Scan for the cell matching the given text and deliver its (x, y) coordinate at center. 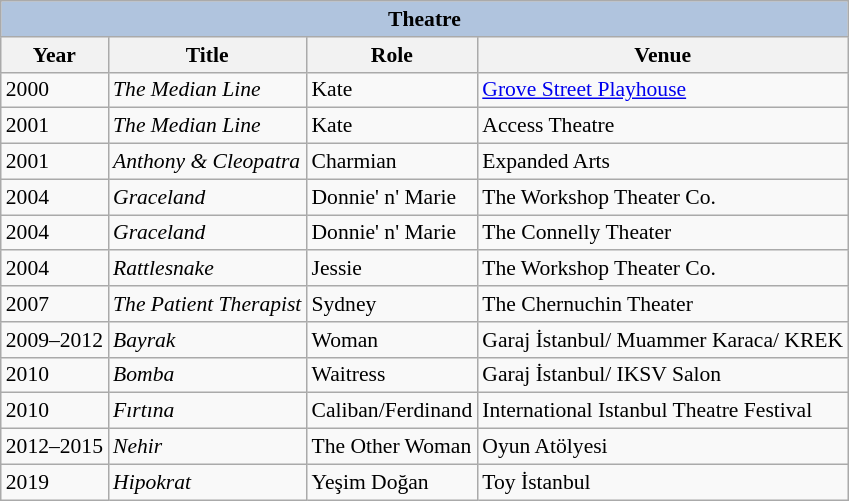
Title (207, 55)
Charmian (392, 162)
Toy İstanbul (662, 482)
International Istanbul Theatre Festival (662, 411)
Hipokrat (207, 482)
Access Theatre (662, 126)
Waitress (392, 375)
Anthony & Cleopatra (207, 162)
Venue (662, 55)
Year (54, 55)
Expanded Arts (662, 162)
2019 (54, 482)
Grove Street Playhouse (662, 90)
Fırtına (207, 411)
2007 (54, 304)
Garaj İstanbul/ Muammer Karaca/ KREK (662, 340)
Caliban/Ferdinand (392, 411)
Role (392, 55)
The Connelly Theater (662, 233)
Bomba (207, 375)
Jessie (392, 269)
Theatre (424, 19)
Garaj İstanbul/ IKSV Salon (662, 375)
Bayrak (207, 340)
The Patient Therapist (207, 304)
Yeşim Doğan (392, 482)
Woman (392, 340)
Oyun Atölyesi (662, 447)
The Other Woman (392, 447)
2009–2012 (54, 340)
Sydney (392, 304)
2012–2015 (54, 447)
2000 (54, 90)
Nehir (207, 447)
Rattlesnake (207, 269)
The Chernuchin Theater (662, 304)
